Determine the (X, Y) coordinate at the center of the cell enclosing the given text.  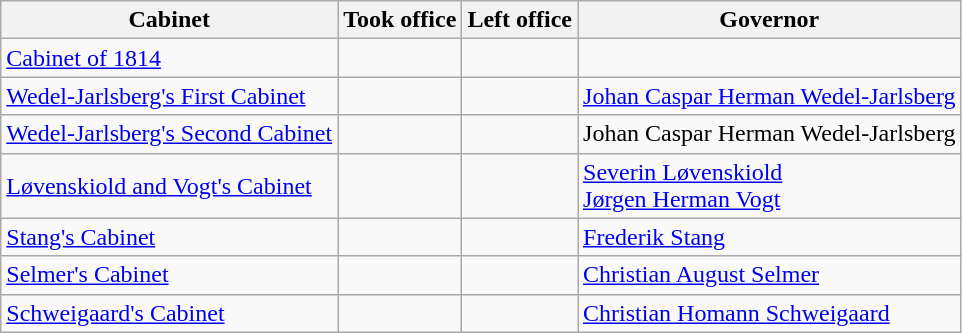
Christian August Selmer (770, 275)
Christian Homann Schweigaard (770, 313)
Left office (520, 20)
Selmer's Cabinet (170, 275)
Cabinet (170, 20)
Governor (770, 20)
Løvenskiold and Vogt's Cabinet (170, 186)
Frederik Stang (770, 237)
Cabinet of 1814 (170, 58)
Took office (400, 20)
Wedel-Jarlsberg's First Cabinet (170, 96)
Severin LøvenskioldJørgen Herman Vogt (770, 186)
Stang's Cabinet (170, 237)
Schweigaard's Cabinet (170, 313)
Wedel-Jarlsberg's Second Cabinet (170, 134)
